Find where the given text appears and provide that cell's center as [X, Y] coordinate. 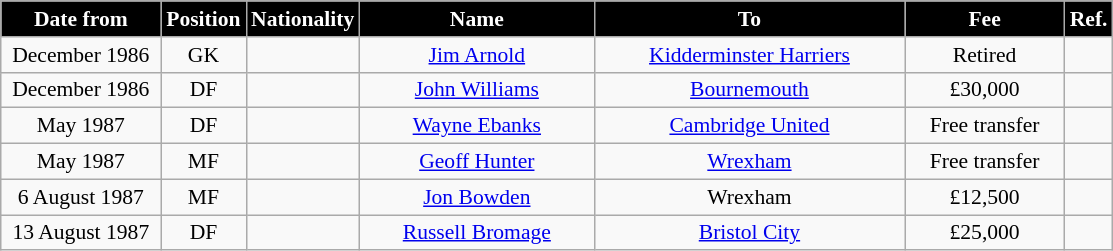
13 August 1987 [81, 233]
6 August 1987 [81, 197]
Jon Bowden [476, 197]
Geoff Hunter [476, 162]
£25,000 [985, 233]
Russell Bromage [476, 233]
Position [204, 19]
Name [476, 19]
Bristol City [749, 233]
GK [204, 55]
Wayne Ebanks [476, 126]
Fee [985, 19]
To [749, 19]
Retired [985, 55]
Kidderminster Harriers [749, 55]
Ref. [1089, 19]
Date from [81, 19]
£30,000 [985, 90]
John Williams [476, 90]
Jim Arnold [476, 55]
Nationality [302, 19]
£12,500 [985, 197]
Cambridge United [749, 126]
Bournemouth [749, 90]
